Pinpoint the cell where the given text exists, returning its [X, Y] midpoint coordinate. 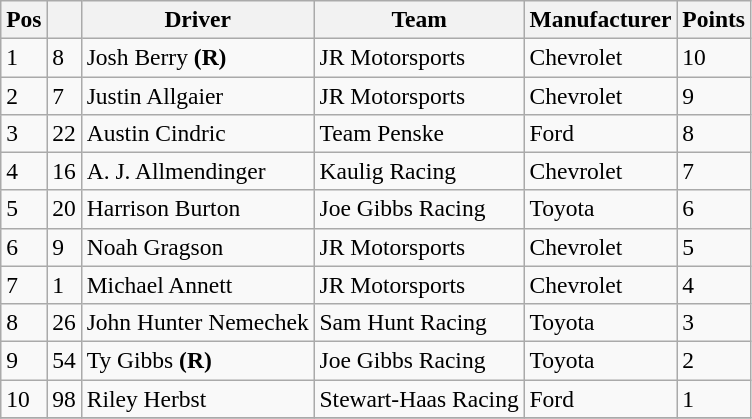
98 [64, 398]
22 [64, 133]
A. J. Allmendinger [198, 171]
Austin Cindric [198, 133]
John Hunter Nemechek [198, 322]
20 [64, 209]
16 [64, 171]
Kaulig Racing [419, 171]
Josh Berry (R) [198, 57]
Team Penske [419, 133]
Stewart-Haas Racing [419, 398]
Manufacturer [600, 19]
Justin Allgaier [198, 95]
Sam Hunt Racing [419, 322]
Pos [24, 19]
Riley Herbst [198, 398]
Driver [198, 19]
Ty Gibbs (R) [198, 360]
Team [419, 19]
Michael Annett [198, 285]
26 [64, 322]
Noah Gragson [198, 247]
Points [714, 19]
54 [64, 360]
Harrison Burton [198, 209]
